From the cell containing the given text, extract its center point as [X, Y] coordinate. 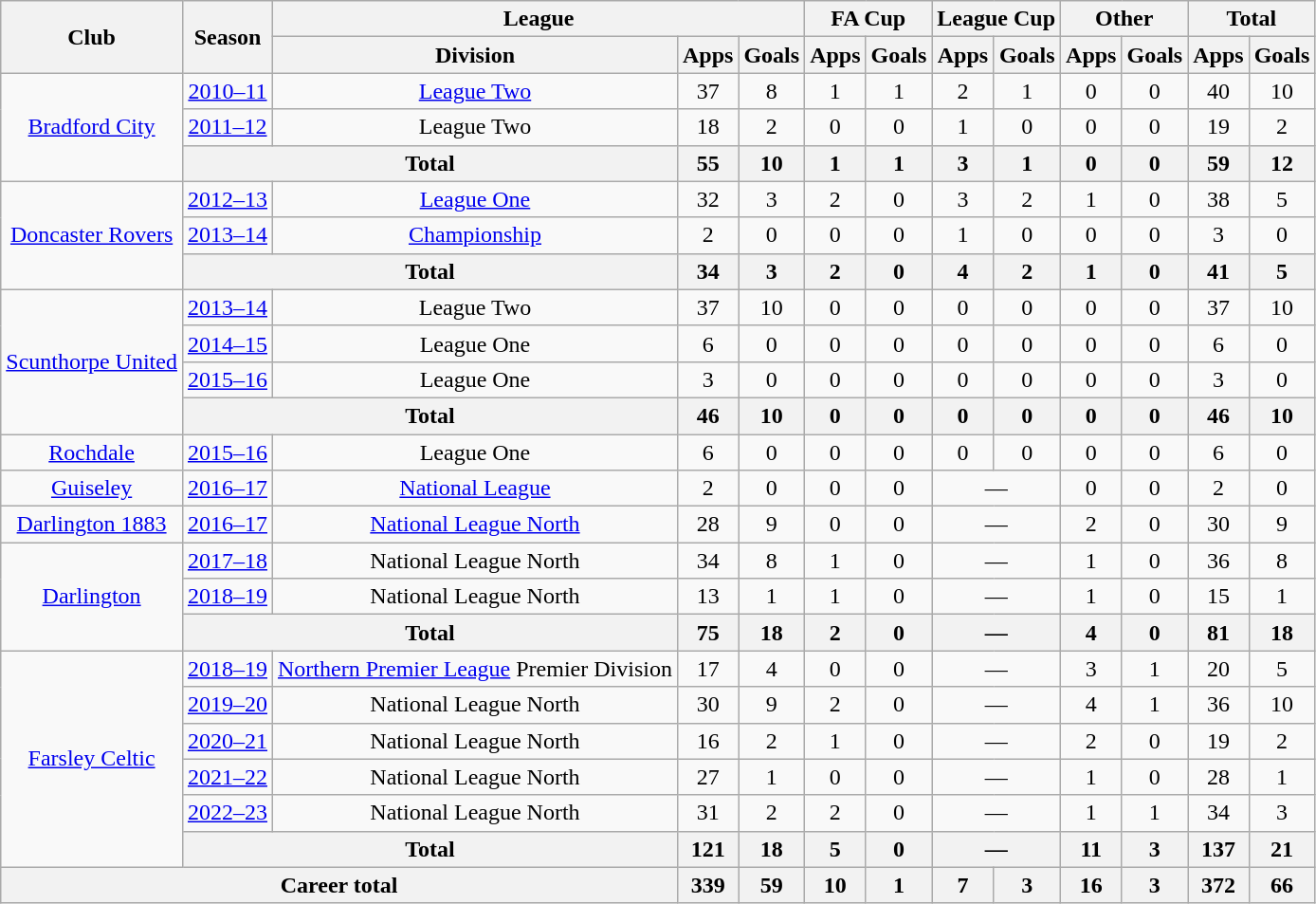
2014–15 [228, 343]
Guiseley [92, 489]
20 [1218, 669]
Northern Premier League Premier Division [476, 669]
55 [707, 163]
81 [1218, 633]
13 [707, 597]
2021–22 [228, 777]
40 [1218, 91]
121 [707, 849]
Darlington [92, 597]
32 [707, 199]
2020–21 [228, 741]
Scunthorpe United [92, 361]
21 [1282, 849]
FA Cup [868, 19]
Career total [339, 885]
372 [1218, 885]
League [539, 19]
Division [476, 55]
15 [1218, 597]
11 [1091, 849]
2011–12 [228, 127]
Bradford City [92, 127]
27 [707, 777]
Rochdale [92, 452]
2022–23 [228, 813]
2010–11 [228, 91]
137 [1218, 849]
Season [228, 37]
38 [1218, 199]
41 [1218, 271]
Championship [476, 235]
National League [476, 489]
75 [707, 633]
12 [1282, 163]
2017–18 [228, 561]
Doncaster Rovers [92, 235]
Farsley Celtic [92, 759]
Other [1124, 19]
339 [707, 885]
Club [92, 37]
7 [963, 885]
66 [1282, 885]
League Cup [996, 19]
31 [707, 813]
Darlington 1883 [92, 525]
2019–20 [228, 705]
17 [707, 669]
2012–13 [228, 199]
